Provide the (x, y) coordinate of the cell's center where the given text is located.  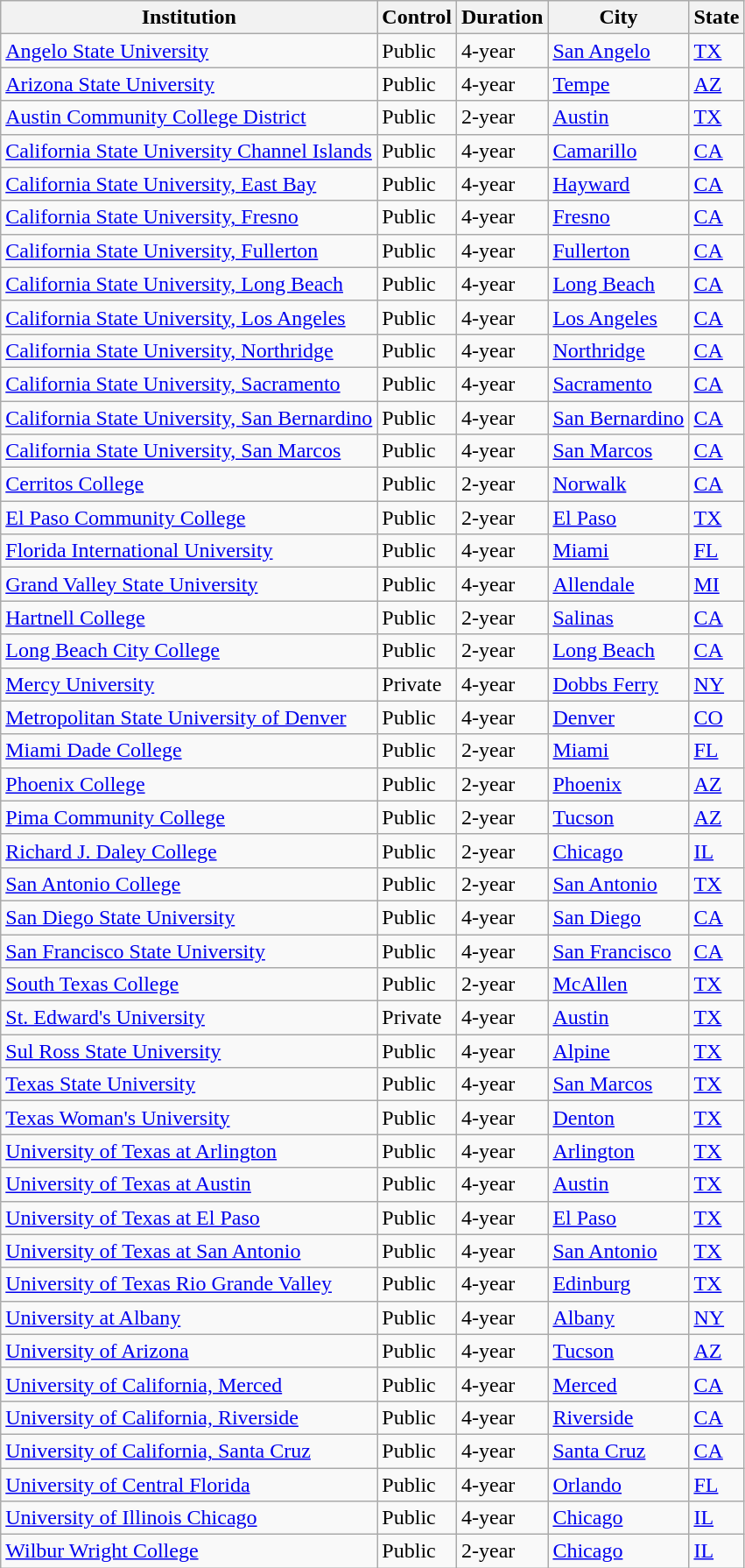
Santa Cruz (618, 1451)
California State University, San Bernardino (189, 418)
Arlington (618, 1151)
Dobbs Ferry (618, 684)
California State University, Sacramento (189, 384)
Norwalk (618, 484)
St. Edward's University (189, 1018)
Camarillo (618, 151)
Edinburg (618, 1284)
Orlando (618, 1485)
Metropolitan State University of Denver (189, 717)
California State University, San Marcos (189, 451)
Arizona State University (189, 84)
Tempe (618, 84)
Phoenix College (189, 784)
Long Beach City College (189, 651)
Florida International University (189, 551)
South Texas College (189, 985)
Northridge (618, 350)
Texas Woman's University (189, 1118)
University of Texas Rio Grande Valley (189, 1284)
California State University, East Bay (189, 184)
Los Angeles (618, 317)
San Antonio College (189, 884)
Alpine (618, 1051)
California State University, Long Beach (189, 284)
Salinas (618, 618)
Duration (502, 18)
University of California, Merced (189, 1384)
University of California, Santa Cruz (189, 1451)
Pima Community College (189, 817)
Fullerton (618, 251)
California State University Channel Islands (189, 151)
Allendale (618, 584)
University of Arizona (189, 1351)
University of Texas at Austin (189, 1184)
Austin Community College District (189, 117)
California State University, Los Angeles (189, 317)
Sacramento (618, 384)
University of Texas at El Paso (189, 1218)
Mercy University (189, 684)
State (716, 18)
University of Texas at San Antonio (189, 1251)
Control (417, 18)
Institution (189, 18)
Texas State University (189, 1084)
Hayward (618, 184)
Riverside (618, 1417)
University of Texas at Arlington (189, 1151)
Wilbur Wright College (189, 1551)
Fresno (618, 217)
CO (716, 717)
Merced (618, 1384)
Sul Ross State University (189, 1051)
California State University, Northridge (189, 350)
Angelo State University (189, 51)
Miami Dade College (189, 751)
California State University, Fresno (189, 217)
University of Central Florida (189, 1485)
Phoenix (618, 784)
MI (716, 584)
San Francisco State University (189, 950)
California State University, Fullerton (189, 251)
Denton (618, 1118)
University of Illinois Chicago (189, 1518)
San Bernardino (618, 418)
Hartnell College (189, 618)
Cerritos College (189, 484)
Denver (618, 717)
McAllen (618, 985)
San Francisco (618, 950)
University at Albany (189, 1317)
San Angelo (618, 51)
University of California, Riverside (189, 1417)
San Diego State University (189, 917)
Grand Valley State University (189, 584)
El Paso Community College (189, 518)
Richard J. Daley College (189, 851)
City (618, 18)
Albany (618, 1317)
San Diego (618, 917)
